Detect which cell encompasses the target text, then output its (X, Y) center coordinate. 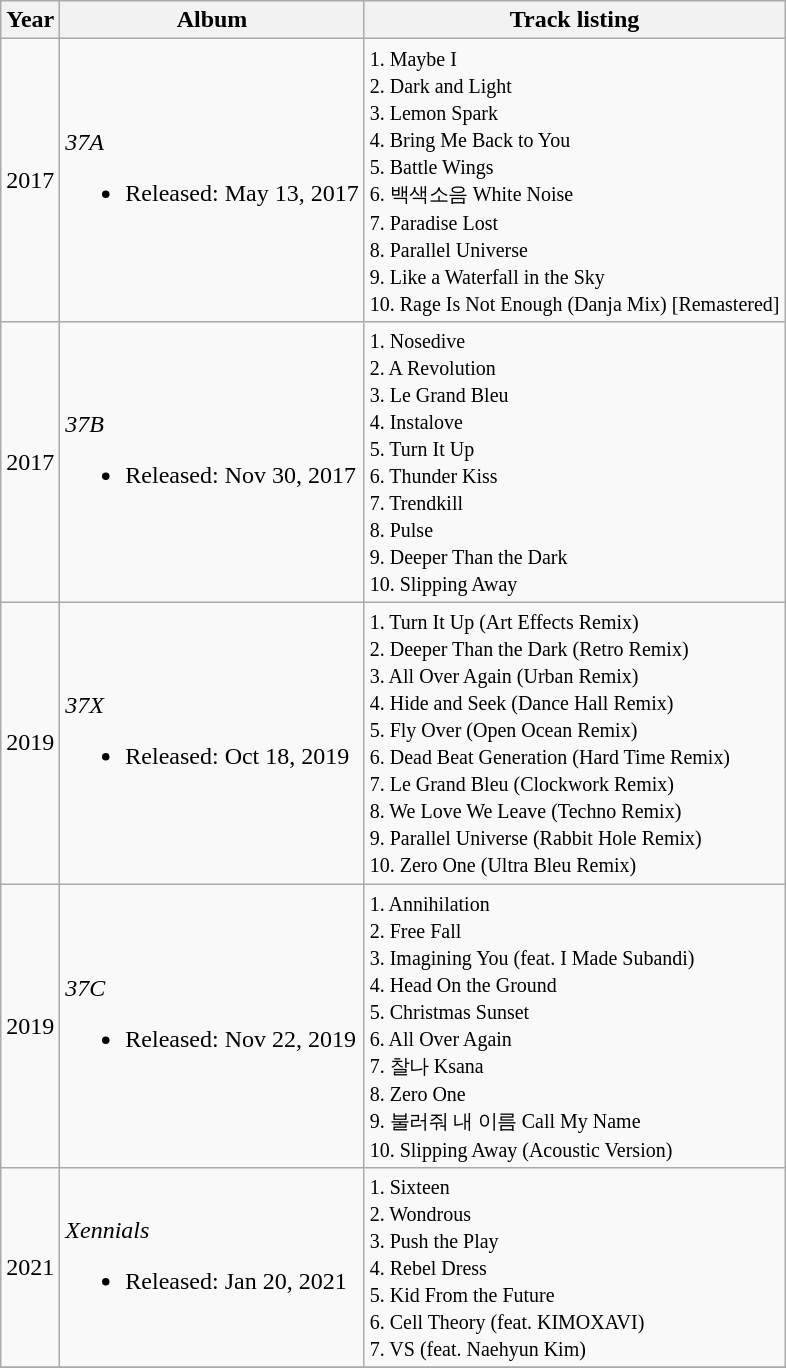
37CReleased: Nov 22, 2019 (212, 1026)
Album (212, 20)
XennialsReleased: Jan 20, 2021 (212, 1268)
Year (30, 20)
37AReleased: May 13, 2017 (212, 180)
2021 (30, 1268)
1. Sixteen 2. Wondrous 3. Push the Play 4. Rebel Dress 5. Kid From the Future 6. Cell Theory (feat. KIMOXAVI) 7. VS (feat. Naehyun Kim) (574, 1268)
37XReleased: Oct 18, 2019 (212, 742)
37BReleased: Nov 30, 2017 (212, 462)
Track listing (574, 20)
